For the text-containing cell, return its midpoint in [x, y] coordinate format. 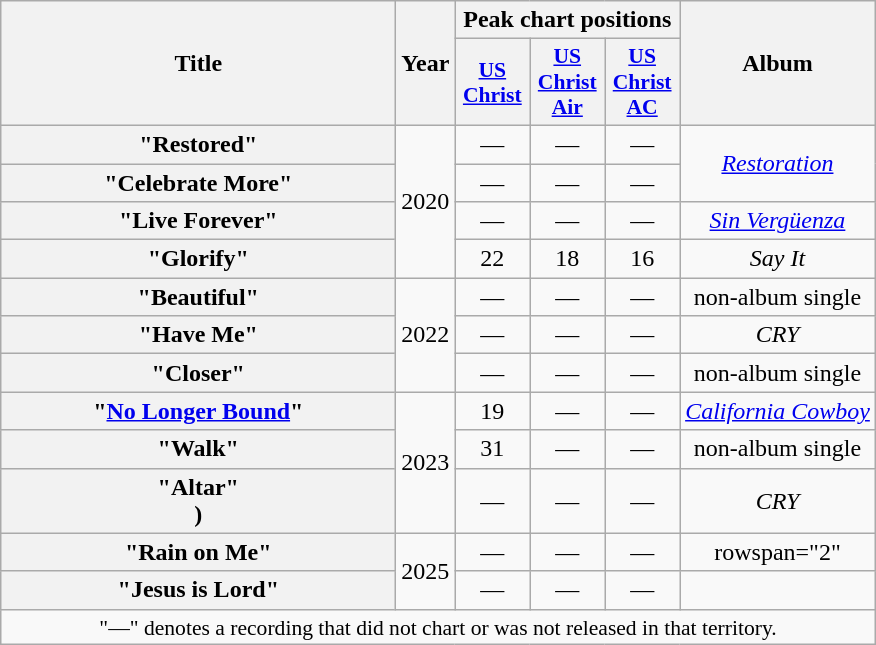
USChristAir [568, 82]
"Altar") [198, 500]
Say It [778, 259]
"Rain on Me" [198, 552]
"Jesus is Lord" [198, 590]
Restoration [778, 163]
22 [492, 259]
2020 [426, 201]
Title [198, 64]
Sin Vergüenza [778, 221]
"Restored" [198, 144]
Peak chart positions [568, 20]
California Cowboy [778, 411]
Year [426, 64]
USChrist [492, 82]
2025 [426, 571]
18 [568, 259]
"Celebrate More" [198, 183]
31 [492, 449]
"Closer" [198, 373]
19 [492, 411]
Album [778, 64]
"Walk" [198, 449]
"No Longer Bound" [198, 411]
16 [642, 259]
2023 [426, 462]
"—" denotes a recording that did not chart or was not released in that territory. [438, 627]
"Beautiful" [198, 297]
rowspan="2" [778, 552]
"Glorify" [198, 259]
USChristAC [642, 82]
2022 [426, 335]
"Have Me" [198, 335]
"Live Forever" [198, 221]
